Locate the cell with the specified text and output its [X, Y] center coordinate. 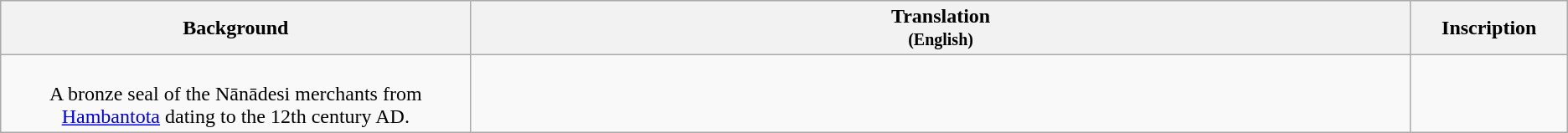
Inscription [1489, 28]
Background [236, 28]
Translation(English) [941, 28]
A bronze seal of the Nānādesi merchants from Hambantota dating to the 12th century AD. [236, 94]
